Identify which cell holds the provided text, then report its (x, y) central coordinate. 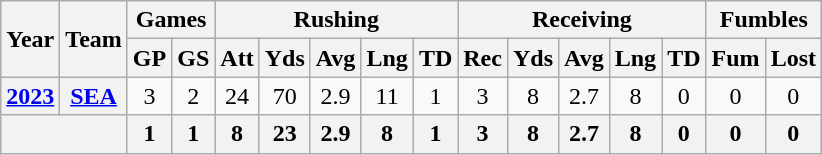
Team (94, 39)
Fumbles (764, 20)
GP (149, 58)
Fum (736, 58)
Year (30, 39)
24 (237, 96)
2 (194, 96)
Rec (483, 58)
Rushing (336, 20)
Receiving (582, 20)
11 (387, 96)
23 (284, 134)
Lost (793, 58)
SEA (94, 96)
70 (284, 96)
Games (170, 20)
GS (194, 58)
Att (237, 58)
2023 (30, 96)
